Search for the cell housing the specified text and yield its (x, y) center coordinate. 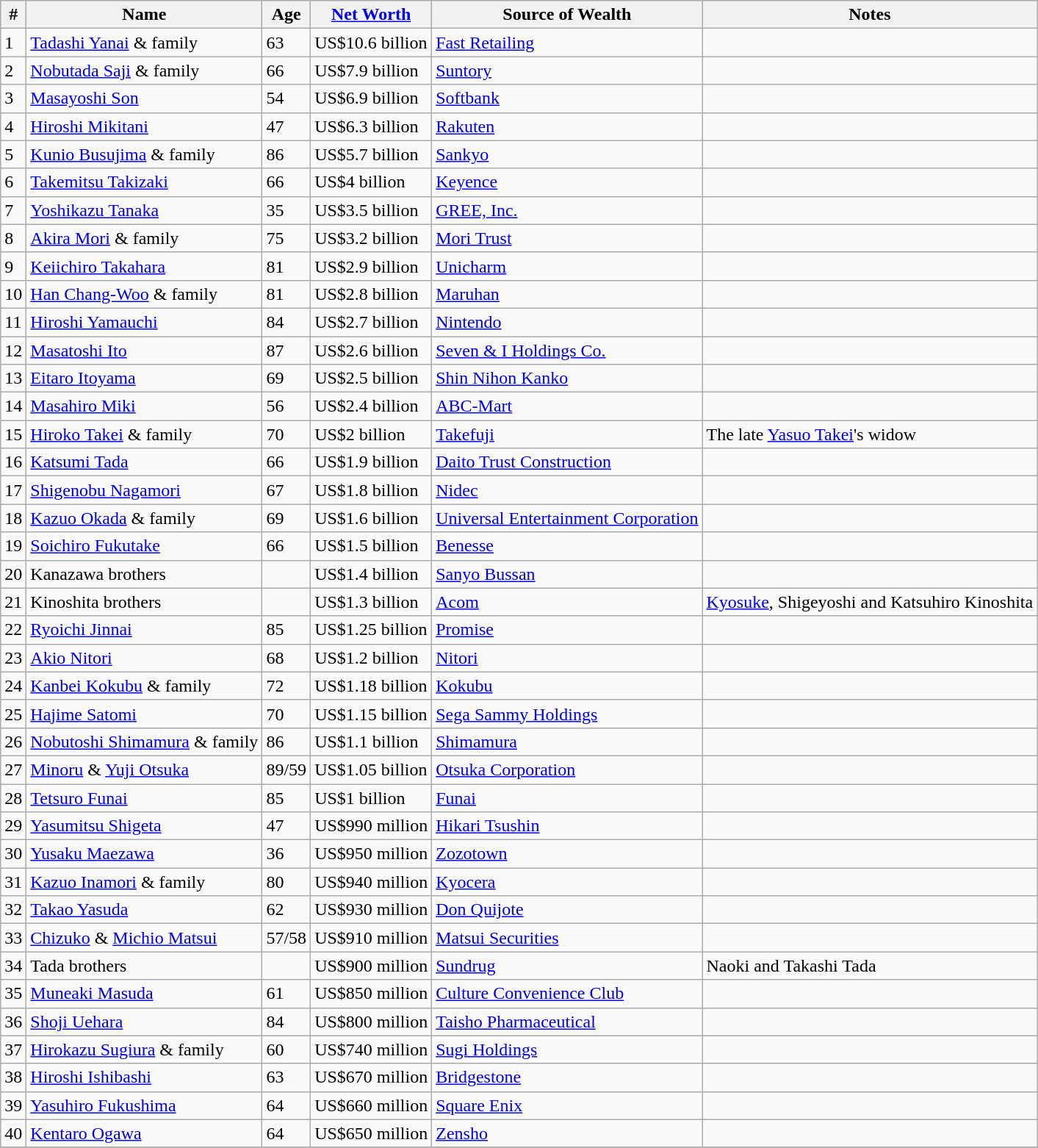
US$1.5 billion (372, 546)
Matsui Securities (567, 938)
68 (286, 658)
61 (286, 994)
Otsuka Corporation (567, 769)
Masatoshi Ito (144, 351)
26 (13, 742)
Chizuko & Michio Matsui (144, 938)
US$4 billion (372, 182)
The late Yasuo Takei's widow (870, 434)
Zensho (567, 1133)
89/59 (286, 769)
Kyocera (567, 882)
Shigenobu Nagamori (144, 490)
Square Enix (567, 1105)
12 (13, 351)
Masayoshi Son (144, 98)
38 (13, 1077)
US$800 million (372, 1022)
US$2.5 billion (372, 379)
US$1.3 billion (372, 602)
60 (286, 1050)
23 (13, 658)
Naoki and Takashi Tada (870, 966)
Kanazawa brothers (144, 574)
56 (286, 406)
Nintendo (567, 322)
Funai (567, 797)
Tadashi Yanai & family (144, 43)
Keiichiro Takahara (144, 266)
Kinoshita brothers (144, 602)
US$3.2 billion (372, 238)
Hirokazu Sugiura & family (144, 1050)
Mori Trust (567, 238)
Kanbei Kokubu & family (144, 686)
Takao Yasuda (144, 910)
Akio Nitori (144, 658)
US$650 million (372, 1133)
Rakuten (567, 126)
Akira Mori & family (144, 238)
22 (13, 630)
15 (13, 434)
Promise (567, 630)
Sankyo (567, 154)
30 (13, 854)
US$670 million (372, 1077)
20 (13, 574)
80 (286, 882)
62 (286, 910)
Suntory (567, 71)
# (13, 15)
Hajime Satomi (144, 714)
72 (286, 686)
24 (13, 686)
US$990 million (372, 826)
Age (286, 15)
GREE, Inc. (567, 210)
Yusaku Maezawa (144, 854)
27 (13, 769)
Yasumitsu Shigeta (144, 826)
Nidec (567, 490)
Bridgestone (567, 1077)
25 (13, 714)
18 (13, 518)
Net Worth (372, 15)
Eitaro Itoyama (144, 379)
US$7.9 billion (372, 71)
US$910 million (372, 938)
US$740 million (372, 1050)
21 (13, 602)
Masahiro Miki (144, 406)
US$950 million (372, 854)
Tada brothers (144, 966)
Shin Nihon Kanko (567, 379)
11 (13, 322)
Nobutada Saji & family (144, 71)
US$2 billion (372, 434)
US$6.3 billion (372, 126)
Minoru & Yuji Otsuka (144, 769)
40 (13, 1133)
1 (13, 43)
US$2.6 billion (372, 351)
17 (13, 490)
Yoshikazu Tanaka (144, 210)
Daito Trust Construction (567, 462)
Sundrug (567, 966)
Fast Retailing (567, 43)
US$1.9 billion (372, 462)
US$930 million (372, 910)
Sega Sammy Holdings (567, 714)
ABC-Mart (567, 406)
3 (13, 98)
Kazuo Okada & family (144, 518)
Universal Entertainment Corporation (567, 518)
7 (13, 210)
28 (13, 797)
2 (13, 71)
US$1.18 billion (372, 686)
Han Chang-Woo & family (144, 294)
Keyence (567, 182)
Don Quijote (567, 910)
57/58 (286, 938)
6 (13, 182)
US$2.7 billion (372, 322)
54 (286, 98)
US$660 million (372, 1105)
Kokubu (567, 686)
Kentaro Ogawa (144, 1133)
9 (13, 266)
Hiroshi Ishibashi (144, 1077)
32 (13, 910)
Hiroshi Yamauchi (144, 322)
US$900 million (372, 966)
Takefuji (567, 434)
Sanyo Bussan (567, 574)
34 (13, 966)
Yasuhiro Fukushima (144, 1105)
87 (286, 351)
5 (13, 154)
US$1.2 billion (372, 658)
Shimamura (567, 742)
US$2.8 billion (372, 294)
Shoji Uehara (144, 1022)
33 (13, 938)
Hikari Tsushin (567, 826)
16 (13, 462)
US$940 million (372, 882)
Maruhan (567, 294)
39 (13, 1105)
US$1.8 billion (372, 490)
8 (13, 238)
Katsumi Tada (144, 462)
US$3.5 billion (372, 210)
4 (13, 126)
Sugi Holdings (567, 1050)
Name (144, 15)
14 (13, 406)
Softbank (567, 98)
Kazuo Inamori & family (144, 882)
Ryoichi Jinnai (144, 630)
US$1.15 billion (372, 714)
Kunio Busujima & family (144, 154)
Seven & I Holdings Co. (567, 351)
37 (13, 1050)
Acom (567, 602)
Hiroshi Mikitani (144, 126)
Soichiro Fukutake (144, 546)
US$1.25 billion (372, 630)
Takemitsu Takizaki (144, 182)
US$6.9 billion (372, 98)
Taisho Pharmaceutical (567, 1022)
US$10.6 billion (372, 43)
Nobutoshi Shimamura & family (144, 742)
US$1.05 billion (372, 769)
31 (13, 882)
Tetsuro Funai (144, 797)
13 (13, 379)
75 (286, 238)
US$1.1 billion (372, 742)
Kyosuke, Shigeyoshi and Katsuhiro Kinoshita (870, 602)
US$1.4 billion (372, 574)
Benesse (567, 546)
Nitori (567, 658)
29 (13, 826)
US$2.4 billion (372, 406)
Unicharm (567, 266)
Notes (870, 15)
10 (13, 294)
Source of Wealth (567, 15)
US$2.9 billion (372, 266)
US$1 billion (372, 797)
Zozotown (567, 854)
Muneaki Masuda (144, 994)
US$850 million (372, 994)
US$5.7 billion (372, 154)
Hiroko Takei & family (144, 434)
US$1.6 billion (372, 518)
67 (286, 490)
Culture Convenience Club (567, 994)
19 (13, 546)
